Scan for the cell matching the given text and deliver its [X, Y] coordinate at center. 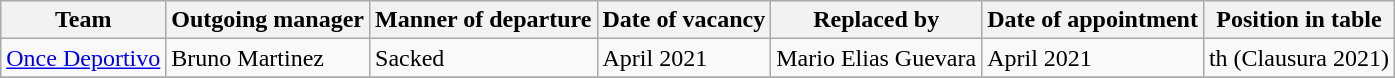
Position in table [1298, 20]
Outgoing manager [268, 20]
Sacked [484, 58]
Team [84, 20]
Replaced by [876, 20]
Mario Elias Guevara [876, 58]
Date of appointment [1093, 20]
Bruno Martinez [268, 58]
Once Deportivo [84, 58]
Manner of departure [484, 20]
th (Clausura 2021) [1298, 58]
Date of vacancy [684, 20]
